Determine the (X, Y) coordinate at the center of the cell enclosing the given text.  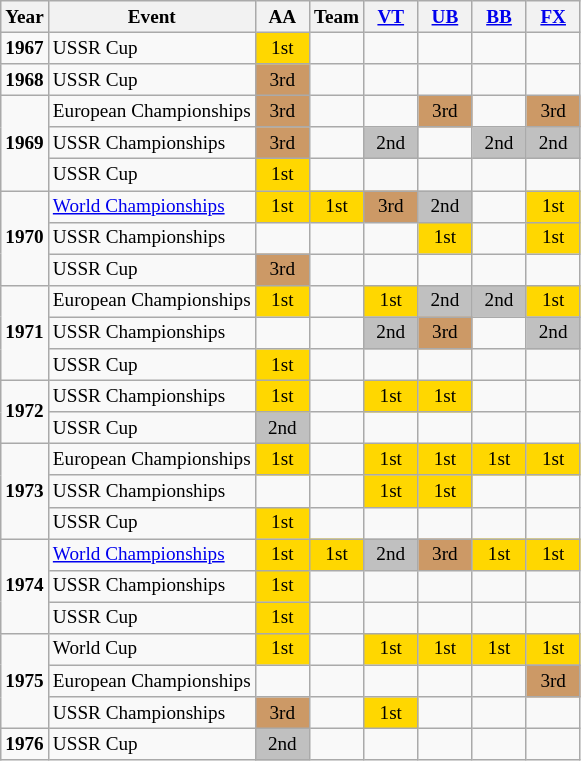
1970 (25, 238)
UB (445, 17)
BB (499, 17)
Team (336, 17)
1971 (25, 332)
1969 (25, 142)
World Cup (152, 649)
1972 (25, 412)
1975 (25, 680)
1973 (25, 492)
AA (282, 17)
1976 (25, 744)
1974 (25, 586)
Event (152, 17)
1967 (25, 48)
Year (25, 17)
FX (553, 17)
VT (391, 17)
1968 (25, 80)
